Scan for the cell matching the given text and deliver its [X, Y] coordinate at center. 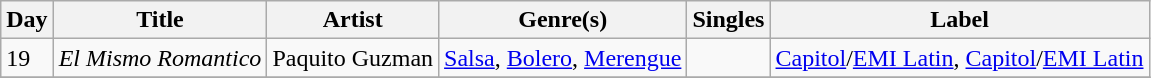
Title [160, 20]
19 [27, 58]
Capitol/EMI Latin, Capitol/EMI Latin [960, 58]
Salsa, Bolero, Merengue [563, 58]
Genre(s) [563, 20]
Paquito Guzman [353, 58]
Day [27, 20]
El Mismo Romantico [160, 58]
Label [960, 20]
Artist [353, 20]
Singles [728, 20]
